From the cell containing the given text, extract its center point as [X, Y] coordinate. 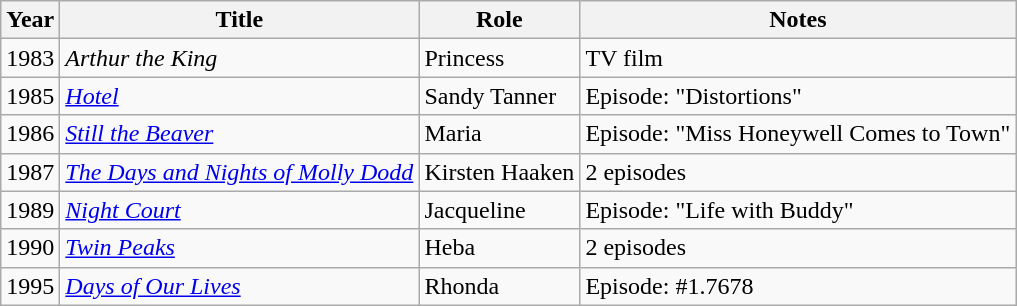
Jacqueline [500, 210]
Sandy Tanner [500, 96]
Still the Beaver [240, 134]
Year [30, 20]
Episode: "Life with Buddy" [798, 210]
Notes [798, 20]
Episode: "Distortions" [798, 96]
Title [240, 20]
1990 [30, 248]
1995 [30, 286]
1983 [30, 58]
1987 [30, 172]
1986 [30, 134]
Princess [500, 58]
Episode: #1.7678 [798, 286]
Role [500, 20]
TV film [798, 58]
1989 [30, 210]
1985 [30, 96]
Arthur the King [240, 58]
Hotel [240, 96]
Maria [500, 134]
Days of Our Lives [240, 286]
Heba [500, 248]
The Days and Nights of Molly Dodd [240, 172]
Rhonda [500, 286]
Kirsten Haaken [500, 172]
Episode: "Miss Honeywell Comes to Town" [798, 134]
Twin Peaks [240, 248]
Night Court [240, 210]
